Return [X, Y] of the center of cell containing provided text 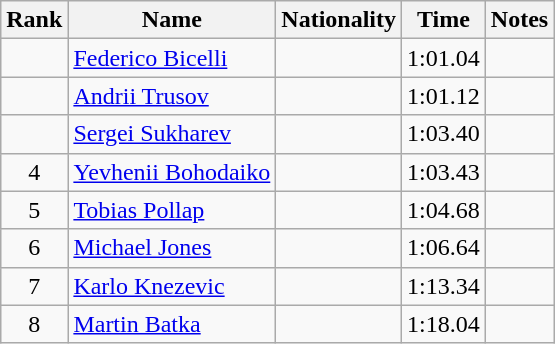
Martin Batka [172, 324]
Yevhenii Bohodaiko [172, 172]
1:18.04 [444, 324]
Michael Jones [172, 248]
Time [444, 20]
Notes [519, 20]
Andrii Trusov [172, 96]
1:03.43 [444, 172]
5 [34, 210]
1:01.12 [444, 96]
1:04.68 [444, 210]
1:06.64 [444, 248]
Federico Bicelli [172, 58]
Name [172, 20]
1:13.34 [444, 286]
6 [34, 248]
4 [34, 172]
7 [34, 286]
Sergei Sukharev [172, 134]
1:03.40 [444, 134]
8 [34, 324]
Rank [34, 20]
Tobias Pollap [172, 210]
Nationality [339, 20]
Karlo Knezevic [172, 286]
1:01.04 [444, 58]
